Locate the cell with the specified text and output its (x, y) center coordinate. 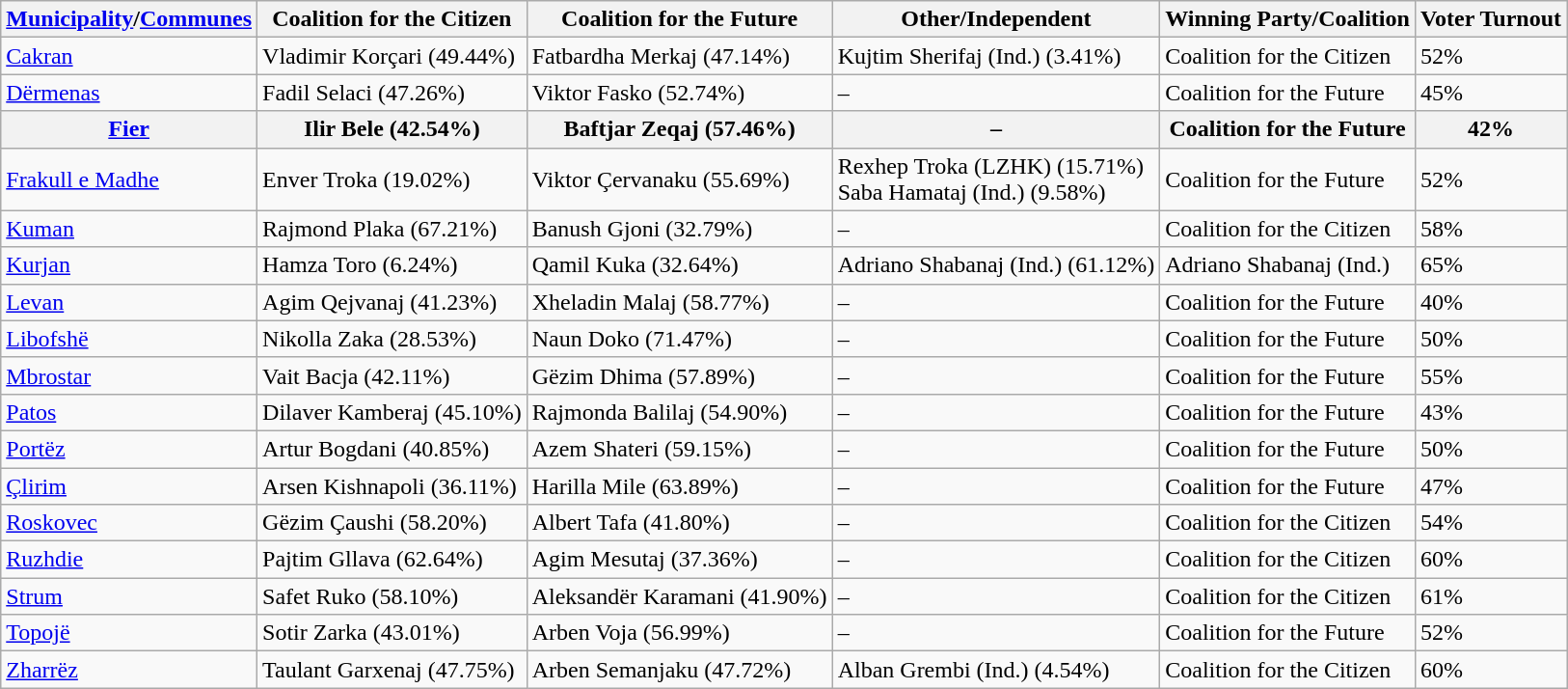
Artur Bogdani (40.85%) (392, 449)
Azem Shateri (59.15%) (679, 449)
Safet Ruko (58.10%) (392, 596)
Winning Party/Coalition (1288, 19)
58% (1491, 229)
43% (1491, 412)
Arben Voja (56.99%) (679, 633)
Albert Tafa (41.80%) (679, 523)
Arben Semanjaku (47.72%) (679, 670)
Fadil Selaci (47.26%) (392, 93)
Baftjar Zeqaj (57.46%) (679, 129)
54% (1491, 523)
Other/Independent (996, 19)
Agim Mesutaj (37.36%) (679, 560)
Agim Qejvanaj (41.23%) (392, 302)
Enver Troka (19.02%) (392, 179)
Dilaver Kamberaj (45.10%) (392, 412)
Ruzhdie (129, 560)
Adriano Shabanaj (Ind.) (1288, 265)
Municipality/Communes (129, 19)
42% (1491, 129)
Arsen Kishnapoli (36.11%) (392, 485)
Alban Grembi (Ind.) (4.54%) (996, 670)
55% (1491, 375)
Pajtim Gllava (62.64%) (392, 560)
Gëzim Çaushi (58.20%) (392, 523)
Dërmenas (129, 93)
Viktor Çervanaku (55.69%) (679, 179)
Naun Doko (71.47%) (679, 339)
Fier (129, 129)
Nikolla Zaka (28.53%) (392, 339)
61% (1491, 596)
Voter Turnout (1491, 19)
Kujtim Sherifaj (Ind.) (3.41%) (996, 56)
Strum (129, 596)
Vladimir Korçari (49.44%) (392, 56)
Adriano Shabanaj (Ind.) (61.12%) (996, 265)
Aleksandër Karamani (41.90%) (679, 596)
Vait Bacja (42.11%) (392, 375)
Hamza Toro (6.24%) (392, 265)
Rexhep Troka (LZHK) (15.71%)Saba Hamataj (Ind.) (9.58%) (996, 179)
40% (1491, 302)
Xheladin Malaj (58.77%) (679, 302)
Ilir Bele (42.54%) (392, 129)
Kuman (129, 229)
65% (1491, 265)
Fatbardha Merkaj (47.14%) (679, 56)
Viktor Fasko (52.74%) (679, 93)
Patos (129, 412)
Levan (129, 302)
Libofshë (129, 339)
Roskovec (129, 523)
Banush Gjoni (32.79%) (679, 229)
Topojë (129, 633)
Qamil Kuka (32.64%) (679, 265)
Sotir Zarka (43.01%) (392, 633)
47% (1491, 485)
Çlirim (129, 485)
Cakran (129, 56)
Frakull e Madhe (129, 179)
Taulant Garxenaj (47.75%) (392, 670)
Rajmonda Balilaj (54.90%) (679, 412)
Harilla Mile (63.89%) (679, 485)
Rajmond Plaka (67.21%) (392, 229)
Kurjan (129, 265)
Portëz (129, 449)
45% (1491, 93)
Zharrëz (129, 670)
Mbrostar (129, 375)
Gëzim Dhima (57.89%) (679, 375)
